Return (X, Y) of the center of cell containing provided text 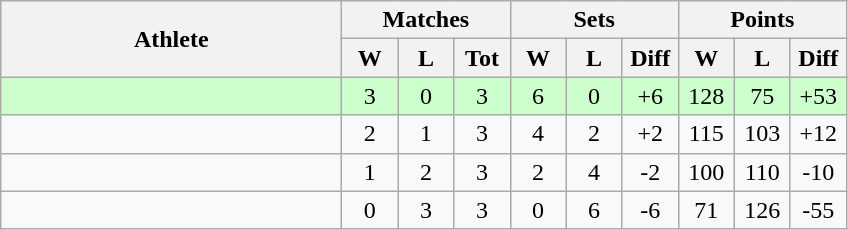
Athlete (172, 39)
-10 (818, 172)
-2 (650, 172)
+53 (818, 96)
+12 (818, 134)
103 (762, 134)
Tot (482, 58)
100 (706, 172)
-6 (650, 210)
Sets (594, 20)
+6 (650, 96)
+2 (650, 134)
Matches (426, 20)
-55 (818, 210)
71 (706, 210)
126 (762, 210)
110 (762, 172)
75 (762, 96)
128 (706, 96)
Points (762, 20)
115 (706, 134)
